Output the (x, y) coordinate of the center of the cell containing the given text.  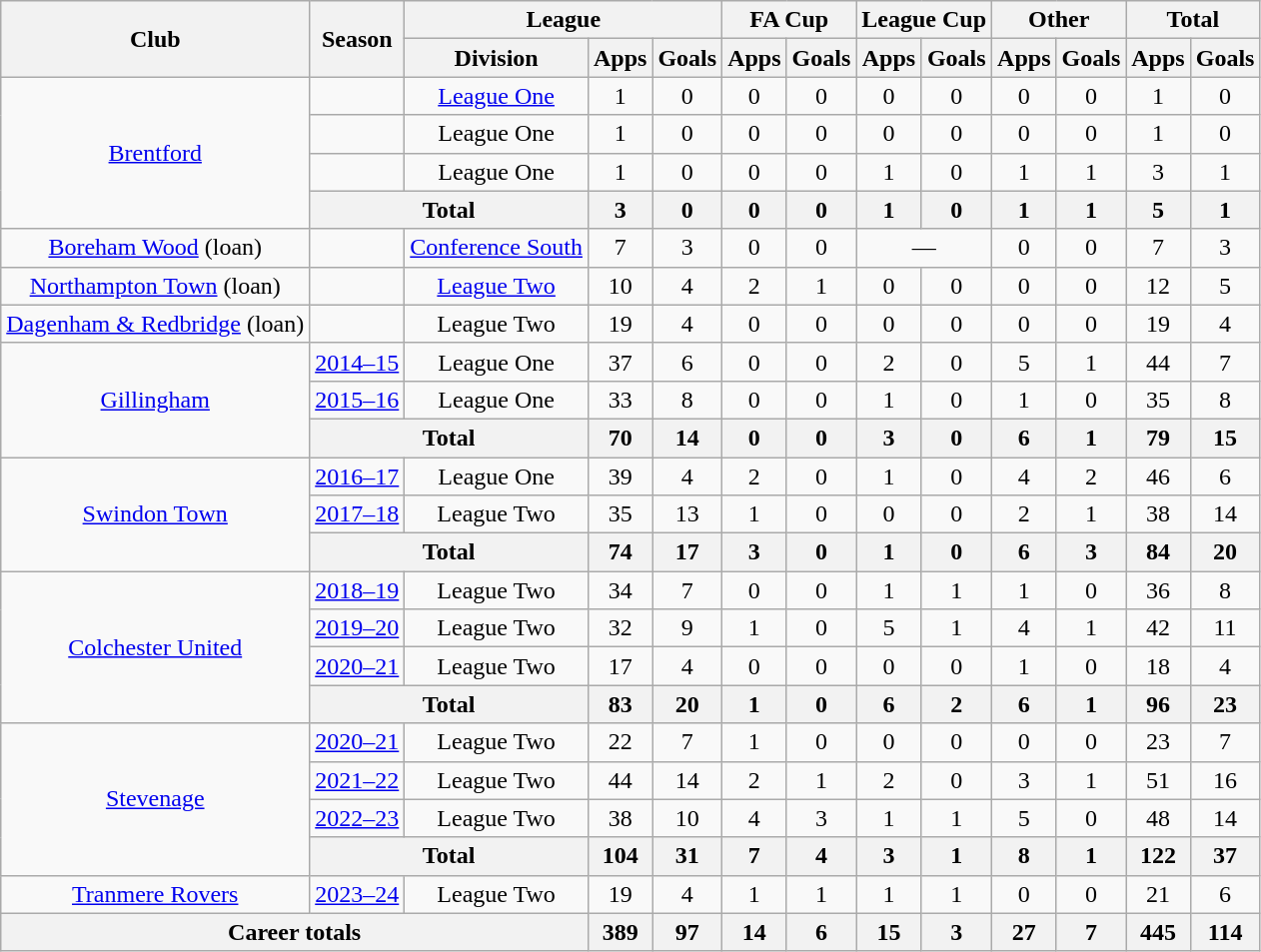
Other (1059, 20)
16 (1225, 780)
39 (620, 476)
2015–16 (358, 400)
League (564, 20)
389 (620, 932)
2017–18 (358, 514)
84 (1158, 552)
79 (1158, 438)
96 (1158, 704)
22 (620, 742)
31 (687, 856)
Gillingham (156, 400)
122 (1158, 856)
97 (687, 932)
34 (620, 590)
League Cup (924, 20)
2014–15 (358, 362)
114 (1225, 932)
33 (620, 400)
FA Cup (789, 20)
48 (1158, 818)
Tranmere Rovers (156, 894)
11 (1225, 628)
2019–20 (358, 628)
42 (1158, 628)
13 (687, 514)
Boreham Wood (loan) (156, 248)
21 (1158, 894)
2022–23 (358, 818)
Colchester United (156, 647)
2023–24 (358, 894)
445 (1158, 932)
36 (1158, 590)
74 (620, 552)
32 (620, 628)
2018–19 (358, 590)
Swindon Town (156, 514)
104 (620, 856)
12 (1158, 286)
Division (497, 58)
27 (1024, 932)
Conference South (497, 248)
Northampton Town (loan) (156, 286)
Season (358, 39)
Brentford (156, 153)
Dagenham & Redbridge (loan) (156, 324)
18 (1158, 666)
2021–22 (358, 780)
9 (687, 628)
Stevenage (156, 799)
2016–17 (358, 476)
51 (1158, 780)
Career totals (295, 932)
70 (620, 438)
Club (156, 39)
— (924, 248)
46 (1158, 476)
83 (620, 704)
